Identify which cell holds the provided text, then report its (X, Y) central coordinate. 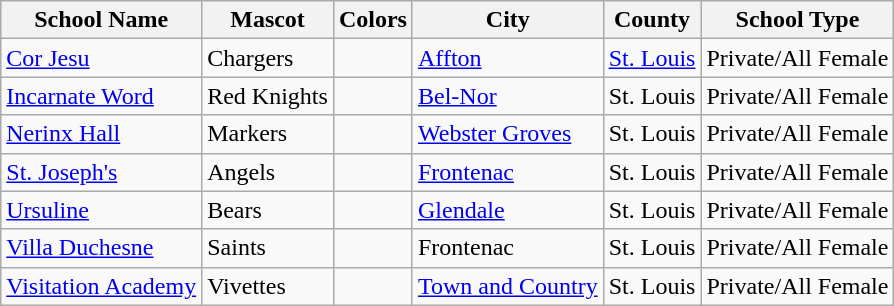
Chargers (268, 58)
Villa Duchesne (102, 248)
Glendale (508, 210)
Markers (268, 134)
School Name (102, 20)
Colors (372, 20)
Incarnate Word (102, 96)
Webster Groves (508, 134)
Angels (268, 172)
County (652, 20)
Mascot (268, 20)
Vivettes (268, 286)
Nerinx Hall (102, 134)
Visitation Academy (102, 286)
Cor Jesu (102, 58)
Red Knights (268, 96)
Ursuline (102, 210)
Town and Country (508, 286)
St. Joseph's (102, 172)
School Type (798, 20)
Saints (268, 248)
City (508, 20)
Bel-Nor (508, 96)
Bears (268, 210)
Affton (508, 58)
